Provide the [X, Y] coordinate of the cell's center where the given text is located.  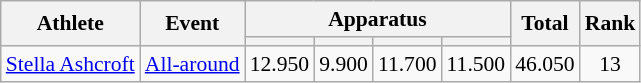
Total [544, 24]
9.900 [344, 64]
11.500 [476, 64]
Event [192, 24]
11.700 [408, 64]
46.050 [544, 64]
Apparatus [378, 19]
All-around [192, 64]
12.950 [280, 64]
Stella Ashcroft [70, 64]
13 [610, 64]
Athlete [70, 24]
Rank [610, 24]
